Determine the (x, y) coordinate at the center of the cell enclosing the given text.  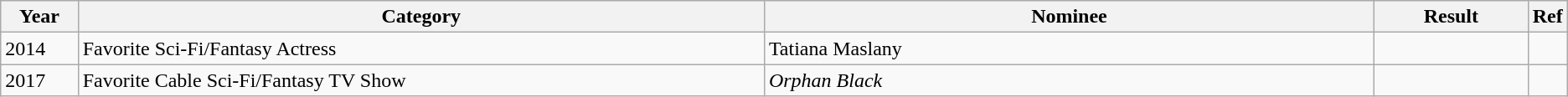
Category (420, 17)
Tatiana Maslany (1069, 48)
Nominee (1069, 17)
Favorite Cable Sci-Fi/Fantasy TV Show (420, 80)
Ref (1548, 17)
Result (1452, 17)
2014 (39, 48)
Year (39, 17)
Favorite Sci-Fi/Fantasy Actress (420, 48)
Orphan Black (1069, 80)
2017 (39, 80)
